Identify which cell holds the provided text, then report its (x, y) central coordinate. 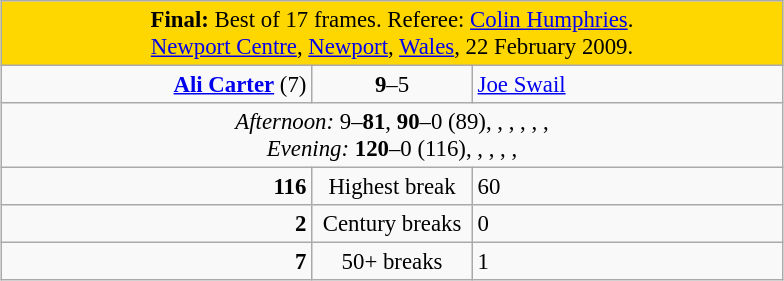
0 (628, 224)
Century breaks (392, 224)
Joe Swail (628, 85)
60 (628, 187)
50+ breaks (392, 262)
Highest break (392, 187)
Afternoon: 9–81, 90–0 (89), , , , , , Evening: 120–0 (116), , , , , (392, 136)
Final: Best of 17 frames. Referee: Colin Humphries.Newport Centre, Newport, Wales, 22 February 2009. (392, 34)
2 (156, 224)
Ali Carter (7) (156, 85)
9–5 (392, 85)
7 (156, 262)
1 (628, 262)
116 (156, 187)
